Search for the cell housing the specified text and yield its [X, Y] center coordinate. 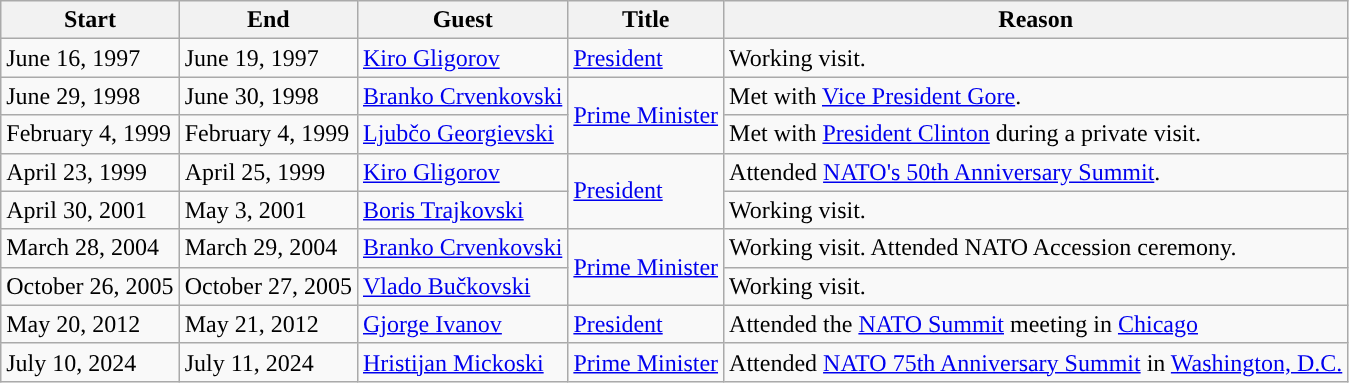
Start [90, 20]
June 29, 1998 [90, 96]
May 20, 2012 [90, 324]
June 16, 1997 [90, 58]
Met with President Clinton during a private visit. [1036, 134]
March 28, 2004 [90, 248]
July 10, 2024 [90, 362]
October 27, 2005 [268, 286]
July 11, 2024 [268, 362]
April 23, 1999 [90, 172]
April 30, 2001 [90, 210]
October 26, 2005 [90, 286]
April 25, 1999 [268, 172]
Boris Trajkovski [462, 210]
May 21, 2012 [268, 324]
Title [646, 20]
Ljubčo Georgievski [462, 134]
March 29, 2004 [268, 248]
Attended NATO 75th Anniversary Summit in Washington, D.C. [1036, 362]
Reason [1036, 20]
May 3, 2001 [268, 210]
Vlado Bučkovski [462, 286]
Working visit. Attended NATO Accession ceremony. [1036, 248]
Hristijan Mickoski [462, 362]
June 30, 1998 [268, 96]
End [268, 20]
June 19, 1997 [268, 58]
Guest [462, 20]
Attended NATO's 50th Anniversary Summit. [1036, 172]
Gjorge Ivanov [462, 324]
Attended the NATO Summit meeting in Chicago [1036, 324]
Met with Vice President Gore. [1036, 96]
